Provide the [x, y] coordinate of the cell's center where the given text is located.  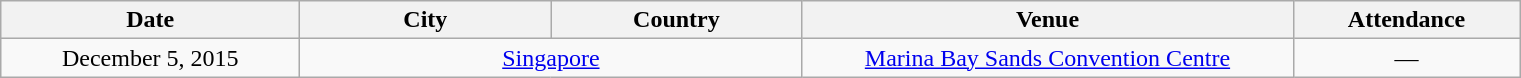
Country [676, 20]
December 5, 2015 [150, 58]
Marina Bay Sands Convention Centre [1048, 58]
Venue [1048, 20]
Date [150, 20]
Singapore [551, 58]
— [1406, 58]
City [426, 20]
Attendance [1406, 20]
